Scan for the cell matching the given text and deliver its [x, y] coordinate at center. 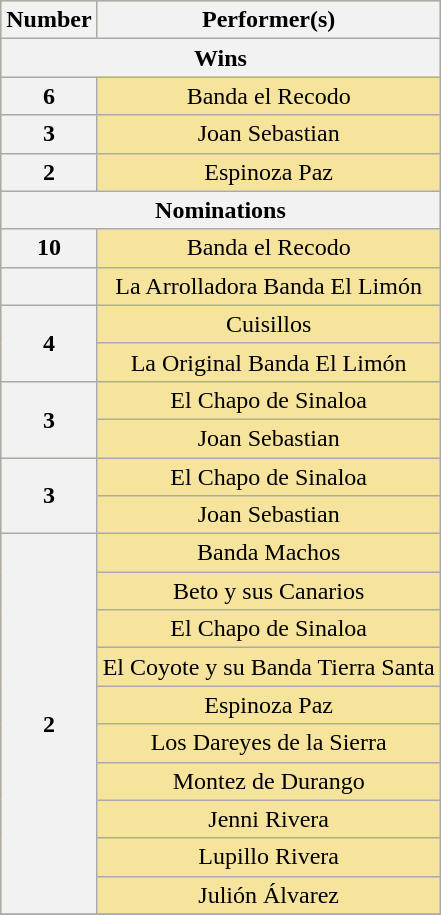
El Coyote y su Banda Tierra Santa [268, 667]
Nominations [220, 210]
La Original Banda El Limón [268, 362]
Lupillo Rivera [268, 857]
Cuisillos [268, 324]
Los Dareyes de la Sierra [268, 743]
Performer(s) [268, 20]
10 [49, 248]
Julión Álvarez [268, 895]
4 [49, 343]
Beto y sus Canarios [268, 591]
Number [49, 20]
Montez de Durango [268, 781]
La Arrolladora Banda El Limón [268, 286]
Jenni Rivera [268, 819]
Wins [220, 58]
6 [49, 96]
Banda Machos [268, 553]
